Pinpoint the cell where the given text exists, returning its (X, Y) midpoint coordinate. 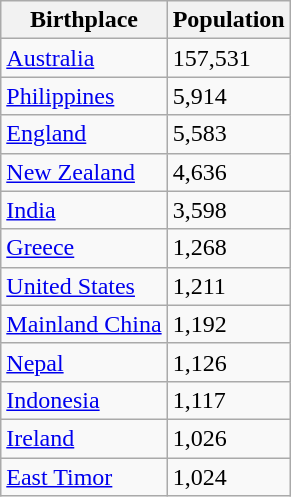
Greece (84, 248)
157,531 (228, 58)
Population (228, 20)
1,117 (228, 400)
India (84, 210)
United States (84, 286)
New Zealand (84, 172)
Nepal (84, 362)
5,583 (228, 134)
1,026 (228, 438)
Indonesia (84, 400)
England (84, 134)
3,598 (228, 210)
4,636 (228, 172)
Philippines (84, 96)
1,192 (228, 324)
Mainland China (84, 324)
1,126 (228, 362)
Australia (84, 58)
5,914 (228, 96)
1,211 (228, 286)
1,268 (228, 248)
East Timor (84, 477)
1,024 (228, 477)
Birthplace (84, 20)
Ireland (84, 438)
